Scan for the cell matching the given text and deliver its [X, Y] coordinate at center. 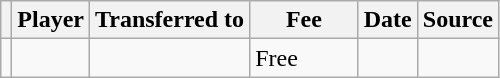
Fee [304, 20]
Date [388, 20]
Source [458, 20]
Transferred to [170, 20]
Free [304, 58]
Player [51, 20]
